Return (x, y) of the center of cell containing provided text 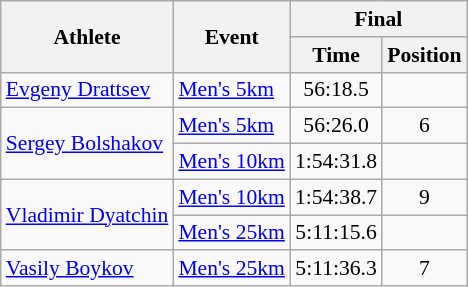
7 (424, 269)
Final (378, 19)
9 (424, 197)
1:54:31.8 (336, 162)
Sergey Bolshakov (88, 144)
Vasily Boykov (88, 269)
6 (424, 126)
5:11:36.3 (336, 269)
Position (424, 55)
Vladimir Dyatchin (88, 214)
56:18.5 (336, 90)
Event (232, 36)
Evgeny Drattsev (88, 90)
56:26.0 (336, 126)
Time (336, 55)
5:11:15.6 (336, 233)
Athlete (88, 36)
1:54:38.7 (336, 197)
